Find where the given text appears and provide that cell's center as (X, Y) coordinate. 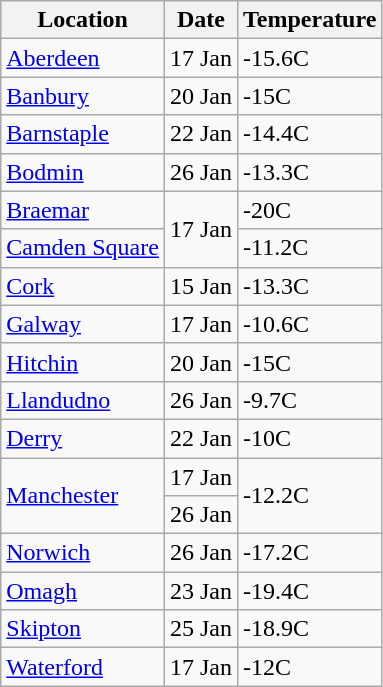
25 Jan (200, 629)
-10C (309, 438)
15 Jan (200, 286)
-19.4C (309, 591)
Barnstaple (83, 134)
-20C (309, 210)
-17.2C (309, 553)
Bodmin (83, 172)
Derry (83, 438)
-12C (309, 667)
Skipton (83, 629)
Llandudno (83, 400)
-10.6C (309, 324)
Hitchin (83, 362)
Camden Square (83, 248)
Aberdeen (83, 58)
-9.7C (309, 400)
Banbury (83, 96)
Braemar (83, 210)
Omagh (83, 591)
Manchester (83, 496)
Date (200, 20)
Waterford (83, 667)
Temperature (309, 20)
23 Jan (200, 591)
Norwich (83, 553)
-11.2C (309, 248)
Location (83, 20)
-12.2C (309, 496)
-15.6C (309, 58)
Cork (83, 286)
-14.4C (309, 134)
Galway (83, 324)
-18.9C (309, 629)
